From the cell containing the given text, extract its center point as (X, Y) coordinate. 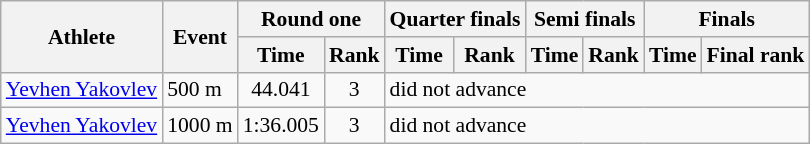
Final rank (756, 55)
500 m (200, 90)
1:36.005 (281, 126)
Round one (312, 19)
Semi finals (585, 19)
1000 m (200, 126)
Event (200, 36)
Quarter finals (456, 19)
44.041 (281, 90)
Finals (727, 19)
Athlete (82, 36)
